Output the (X, Y) coordinate of the center of the cell containing the given text.  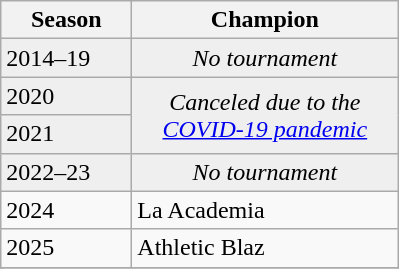
2025 (66, 248)
2021 (66, 134)
Canceled due to the COVID-19 pandemic (265, 115)
2020 (66, 96)
2022–23 (66, 172)
La Academia (265, 210)
2014–19 (66, 58)
2024 (66, 210)
Athletic Blaz (265, 248)
Season (66, 20)
Champion (265, 20)
